For the text-containing cell, return its midpoint in (X, Y) coordinate format. 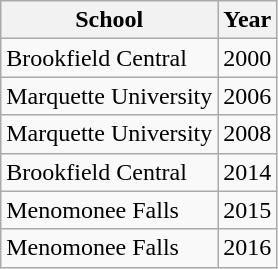
2016 (248, 248)
Year (248, 20)
2014 (248, 172)
2006 (248, 96)
School (110, 20)
2015 (248, 210)
2000 (248, 58)
2008 (248, 134)
